Find where the given text appears and provide that cell's center as (x, y) coordinate. 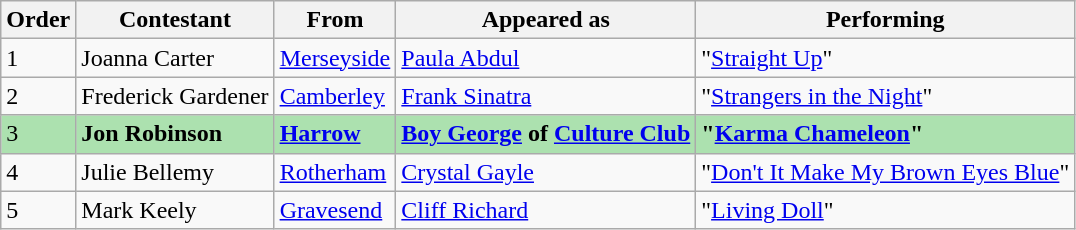
Boy George of Culture Club (546, 134)
"Living Doll" (886, 210)
"Karma Chameleon" (886, 134)
"Don't It Make My Brown Eyes Blue" (886, 172)
Camberley (335, 96)
Julie Bellemy (175, 172)
2 (38, 96)
1 (38, 58)
Mark Keely (175, 210)
3 (38, 134)
Frederick Gardener (175, 96)
"Strangers in the Night" (886, 96)
Appeared as (546, 20)
"Straight Up" (886, 58)
Contestant (175, 20)
Cliff Richard (546, 210)
Harrow (335, 134)
Jon Robinson (175, 134)
Gravesend (335, 210)
Paula Abdul (546, 58)
Crystal Gayle (546, 172)
Joanna Carter (175, 58)
4 (38, 172)
Merseyside (335, 58)
Frank Sinatra (546, 96)
5 (38, 210)
Performing (886, 20)
Order (38, 20)
Rotherham (335, 172)
From (335, 20)
